Search for the cell housing the specified text and yield its (x, y) center coordinate. 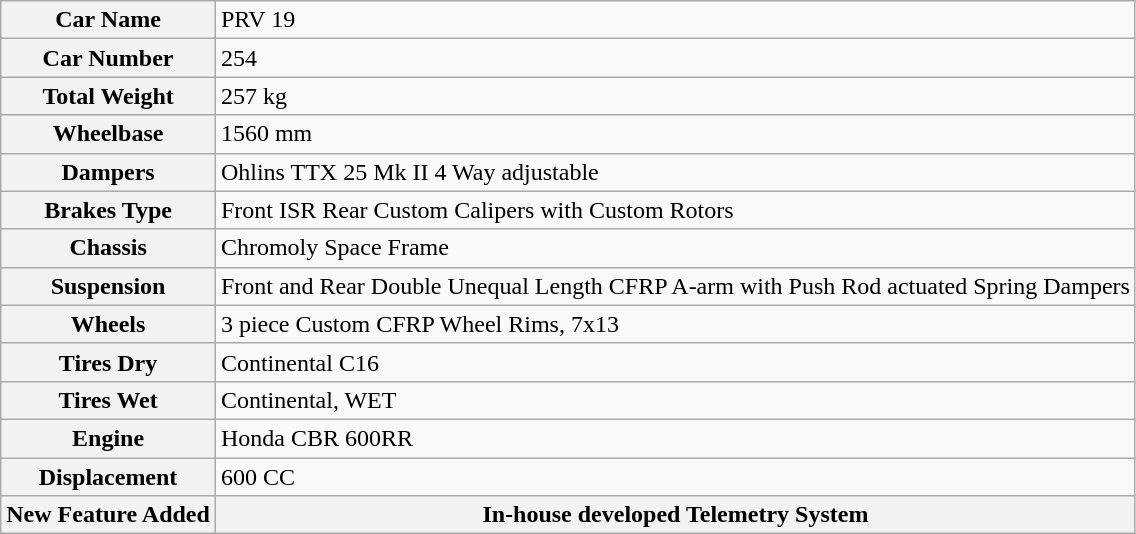
Dampers (108, 172)
Chassis (108, 248)
Honda CBR 600RR (675, 438)
PRV 19 (675, 20)
Front and Rear Double Unequal Length CFRP A-arm with Push Rod actuated Spring Dampers (675, 286)
Displacement (108, 477)
Engine (108, 438)
257 kg (675, 96)
Chromoly Space Frame (675, 248)
Continental C16 (675, 362)
Wheels (108, 324)
254 (675, 58)
3 piece Custom CFRP Wheel Rims, 7x13 (675, 324)
Wheelbase (108, 134)
Total Weight (108, 96)
Suspension (108, 286)
In-house developed Telemetry System (675, 515)
Tires Wet (108, 400)
Ohlins TTX 25 Mk II 4 Way adjustable (675, 172)
Tires Dry (108, 362)
1560 mm (675, 134)
Front ISR Rear Custom Calipers with Custom Rotors (675, 210)
Car Number (108, 58)
Continental, WET (675, 400)
New Feature Added (108, 515)
600 CC (675, 477)
Brakes Type (108, 210)
Car Name (108, 20)
